Provide the (X, Y) coordinate of the cell's center where the given text is located.  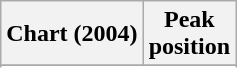
Peakposition (189, 34)
Chart (2004) (72, 34)
